Find where the given text appears and provide that cell's center as (x, y) coordinate. 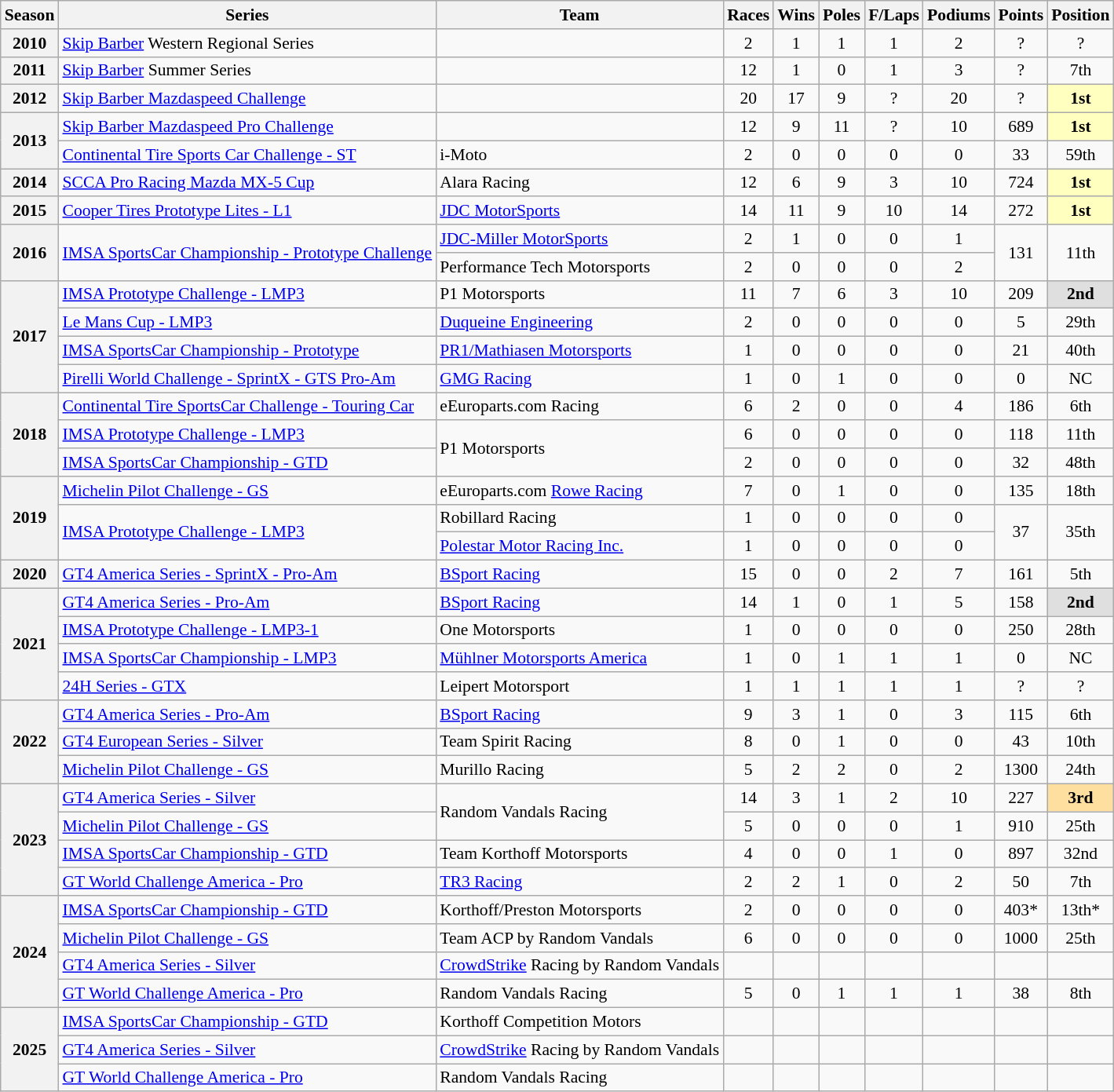
PR1/Mathiasen Motorsports (579, 351)
209 (1021, 294)
186 (1021, 407)
2012 (30, 99)
2016 (30, 253)
272 (1021, 211)
910 (1021, 826)
Wins (796, 15)
897 (1021, 854)
13th* (1080, 910)
2020 (30, 575)
Team Spirit Racing (579, 742)
Mühlner Motorsports America (579, 659)
Alara Racing (579, 183)
Races (748, 15)
35th (1080, 532)
1300 (1021, 770)
32nd (1080, 854)
Season (30, 15)
One Motorsports (579, 630)
Polestar Motor Racing Inc. (579, 546)
JDC MotorSports (579, 211)
33 (1021, 155)
118 (1021, 435)
F/Laps (893, 15)
18th (1080, 491)
29th (1080, 323)
689 (1021, 127)
17 (796, 99)
Leipert Motorsport (579, 686)
1000 (1021, 938)
2024 (30, 951)
161 (1021, 575)
eEuroparts.com Racing (579, 407)
GMG Racing (579, 378)
2021 (30, 644)
Korthoff/Preston Motorsports (579, 910)
Series (247, 15)
403* (1021, 910)
2014 (30, 183)
38 (1021, 994)
250 (1021, 630)
Team Korthoff Motorsports (579, 854)
JDC-Miller MotorSports (579, 239)
227 (1021, 798)
2015 (30, 211)
i-Moto (579, 155)
Murillo Racing (579, 770)
Le Mans Cup - LMP3 (247, 323)
IMSA Prototype Challenge - LMP3-1 (247, 630)
IMSA SportsCar Championship - LMP3 (247, 659)
5th (1080, 575)
Skip Barber Mazdaspeed Pro Challenge (247, 127)
115 (1021, 714)
135 (1021, 491)
21 (1021, 351)
Points (1021, 15)
Podiums (959, 15)
TR3 Racing (579, 882)
Korthoff Competition Motors (579, 1022)
131 (1021, 253)
158 (1021, 602)
10th (1080, 742)
Pirelli World Challenge - SprintX - GTS Pro-Am (247, 378)
Skip Barber Mazdaspeed Challenge (247, 99)
32 (1021, 462)
50 (1021, 882)
3rd (1080, 798)
Continental Tire SportsCar Challenge - Touring Car (247, 407)
2017 (30, 336)
40th (1080, 351)
Performance Tech Motorsports (579, 267)
2022 (30, 743)
IMSA SportsCar Championship - Prototype Challenge (247, 253)
2019 (30, 518)
8 (748, 742)
24H Series - GTX (247, 686)
2018 (30, 435)
2010 (30, 43)
GT4 European Series - Silver (247, 742)
SCCA Pro Racing Mazda MX-5 Cup (247, 183)
59th (1080, 155)
24th (1080, 770)
Robillard Racing (579, 518)
Skip Barber Western Regional Series (247, 43)
Team (579, 15)
2023 (30, 840)
28th (1080, 630)
Duqueine Engineering (579, 323)
15 (748, 575)
Continental Tire Sports Car Challenge - ST (247, 155)
Poles (842, 15)
GT4 America Series - SprintX - Pro-Am (247, 575)
37 (1021, 532)
IMSA SportsCar Championship - Prototype (247, 351)
8th (1080, 994)
eEuroparts.com Rowe Racing (579, 491)
Cooper Tires Prototype Lites - L1 (247, 211)
724 (1021, 183)
Skip Barber Summer Series (247, 71)
Team ACP by Random Vandals (579, 938)
2013 (30, 141)
Position (1080, 15)
2025 (30, 1050)
43 (1021, 742)
2011 (30, 71)
48th (1080, 462)
